Return the [x, y] coordinate for the center point of the cell that contains the specified text.  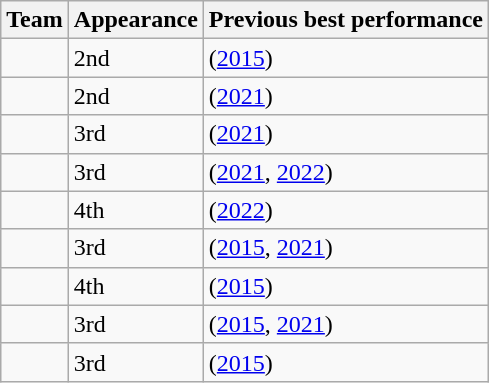
(2021, 2022) [346, 172]
Previous best performance [346, 20]
(2022) [346, 210]
Team [35, 20]
Appearance [136, 20]
